Scan for the cell matching the given text and deliver its [x, y] coordinate at center. 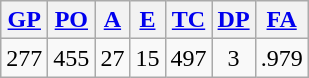
27 [112, 58]
497 [188, 58]
A [112, 20]
15 [148, 58]
3 [234, 58]
E [148, 20]
GP [24, 20]
PO [72, 20]
FA [282, 20]
TC [188, 20]
277 [24, 58]
455 [72, 58]
.979 [282, 58]
DP [234, 20]
